Find where the given text appears and provide that cell's center as [x, y] coordinate. 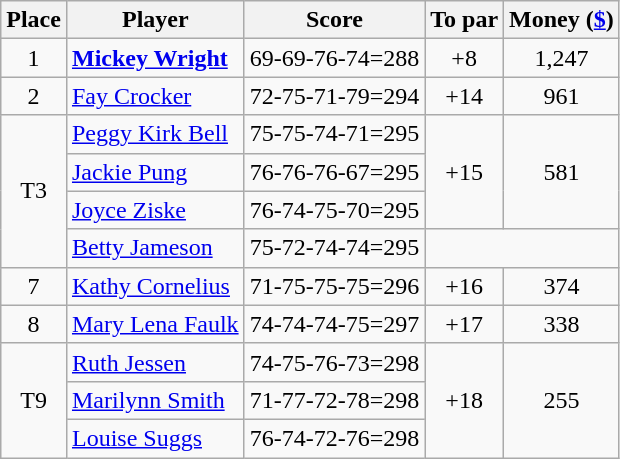
Player [155, 20]
255 [562, 400]
+17 [464, 324]
69-69-76-74=288 [334, 58]
1,247 [562, 58]
Kathy Cornelius [155, 286]
Betty Jameson [155, 248]
To par [464, 20]
Mickey Wright [155, 58]
Joyce Ziske [155, 210]
Fay Crocker [155, 96]
Ruth Jessen [155, 362]
72-75-71-79=294 [334, 96]
+15 [464, 172]
75-72-74-74=295 [334, 248]
581 [562, 172]
7 [34, 286]
T3 [34, 191]
Marilynn Smith [155, 400]
961 [562, 96]
Louise Suggs [155, 438]
T9 [34, 400]
75-75-74-71=295 [334, 134]
Mary Lena Faulk [155, 324]
Peggy Kirk Bell [155, 134]
374 [562, 286]
74-74-74-75=297 [334, 324]
+18 [464, 400]
76-74-75-70=295 [334, 210]
2 [34, 96]
+16 [464, 286]
71-75-75-75=296 [334, 286]
76-76-76-67=295 [334, 172]
+8 [464, 58]
8 [34, 324]
74-75-76-73=298 [334, 362]
Money ($) [562, 20]
+14 [464, 96]
Score [334, 20]
Jackie Pung [155, 172]
76-74-72-76=298 [334, 438]
338 [562, 324]
71-77-72-78=298 [334, 400]
1 [34, 58]
Place [34, 20]
